From the cell containing the given text, extract its center point as (x, y) coordinate. 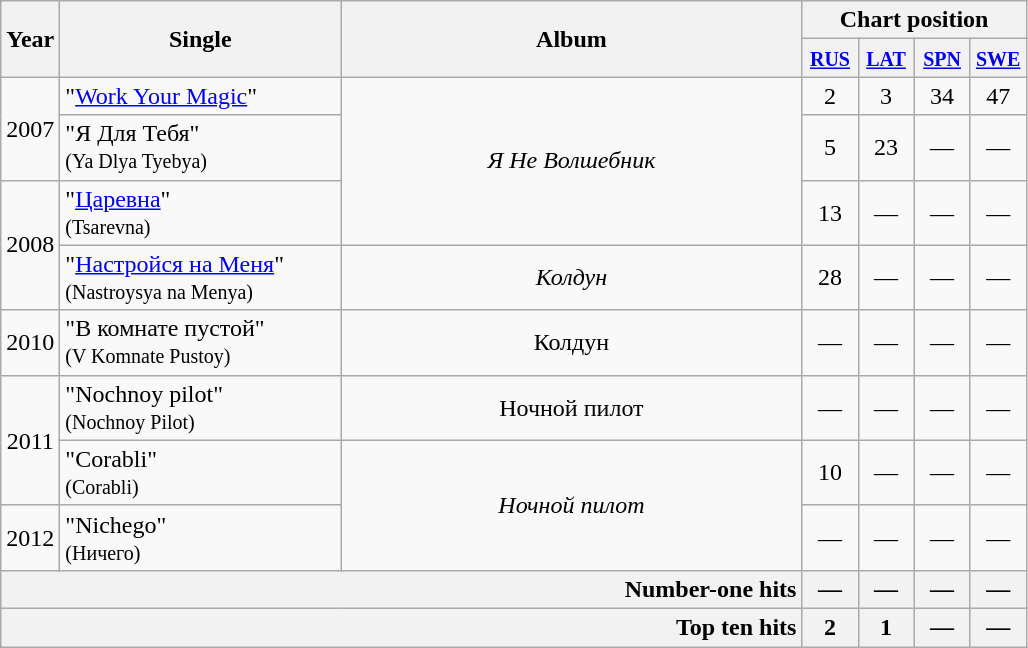
Number-one hits (402, 589)
SWE (998, 58)
"Work Your Magic" (200, 96)
2011 (30, 440)
SPN (942, 58)
"Nichego"(Ничего) (200, 538)
47 (998, 96)
Single (200, 39)
28 (830, 278)
"Настройся на Меня"(Nastroysya na Menya) (200, 278)
"В комнате пустой"(V Komnate Pustoy) (200, 342)
"Corabli"(Corabli) (200, 472)
"Царевна" (Tsarevna) (200, 212)
5 (830, 148)
Album (572, 39)
2012 (30, 538)
LAT (886, 58)
2008 (30, 245)
Я Не Волшебник (572, 161)
10 (830, 472)
Top ten hits (402, 627)
2010 (30, 342)
1 (886, 627)
13 (830, 212)
3 (886, 96)
Year (30, 39)
2007 (30, 128)
34 (942, 96)
23 (886, 148)
"Я Для Тебя"(Ya Dlya Tyebya) (200, 148)
RUS (830, 58)
"Nochnoy pilot" (Nochnoy Pilot) (200, 408)
Chart position (914, 20)
